Output the (X, Y) coordinate of the center of the cell containing the given text.  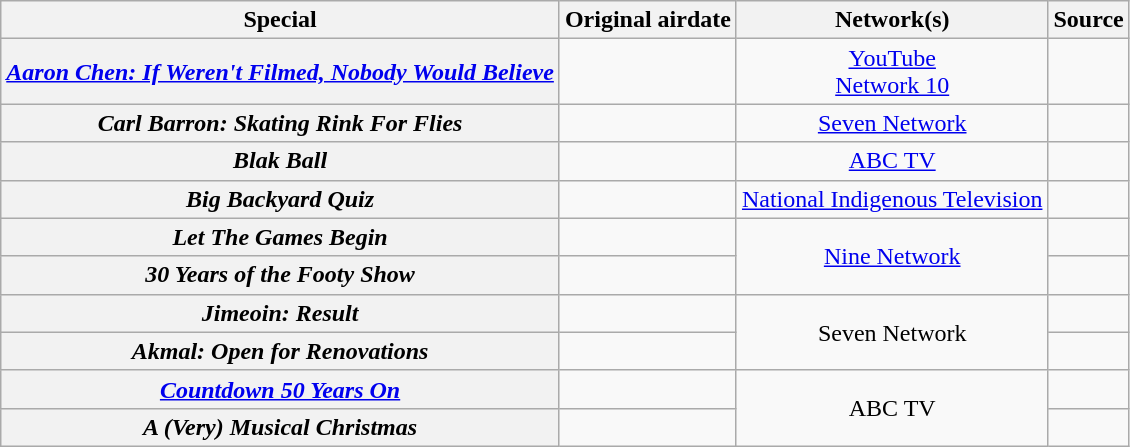
Let The Games Begin (280, 237)
YouTubeNetwork 10 (892, 72)
Aaron Chen: If Weren't Filmed, Nobody Would Believe (280, 72)
Nine Network (892, 256)
Countdown 50 Years On (280, 389)
Jimeoin: Result (280, 313)
National Indigenous Television (892, 199)
Network(s) (892, 20)
Akmal: Open for Renovations (280, 351)
Original airdate (648, 20)
Source (1088, 20)
A (Very) Musical Christmas (280, 427)
Carl Barron: Skating Rink For Flies (280, 123)
30 Years of the Footy Show (280, 275)
Big Backyard Quiz (280, 199)
Special (280, 20)
Blak Ball (280, 161)
